Search for the cell housing the specified text and yield its (X, Y) center coordinate. 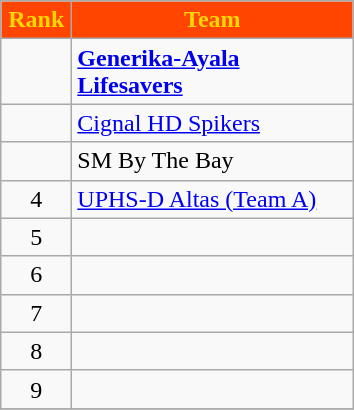
4 (36, 199)
Generika-Ayala Lifesavers (212, 72)
Team (212, 20)
5 (36, 237)
SM By The Bay (212, 161)
9 (36, 389)
6 (36, 275)
8 (36, 351)
Cignal HD Spikers (212, 123)
7 (36, 313)
UPHS-D Altas (Team A) (212, 199)
Rank (36, 20)
